Find where the given text appears and provide that cell's center as [X, Y] coordinate. 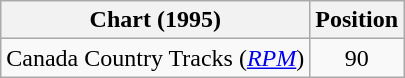
90 [357, 58]
Position [357, 20]
Chart (1995) [156, 20]
Canada Country Tracks (RPM) [156, 58]
